Capture the cell that displays the provided text and extract its (X, Y) central coordinate. 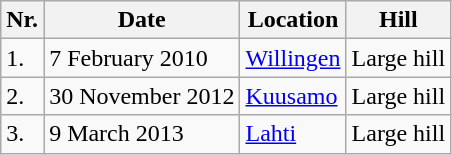
Kuusamo (293, 96)
3. (22, 134)
1. (22, 58)
Willingen (293, 58)
7 February 2010 (142, 58)
Location (293, 20)
Nr. (22, 20)
Hill (398, 20)
Lahti (293, 134)
30 November 2012 (142, 96)
2. (22, 96)
9 March 2013 (142, 134)
Date (142, 20)
